Return [x, y] of the center of cell containing provided text 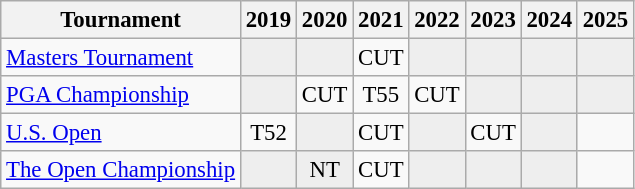
2019 [268, 20]
2020 [325, 20]
2022 [437, 20]
PGA Championship [121, 95]
2024 [549, 20]
T52 [268, 133]
Masters Tournament [121, 58]
Tournament [121, 20]
NT [325, 170]
The Open Championship [121, 170]
U.S. Open [121, 133]
2023 [493, 20]
2025 [605, 20]
T55 [381, 95]
2021 [381, 20]
